From the cell containing the given text, extract its center point as (X, Y) coordinate. 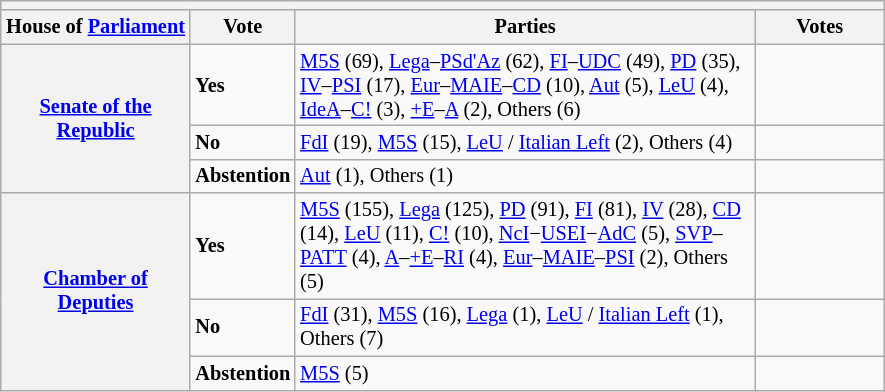
Senate of the Republic (96, 118)
M5S (69), Lega–PSd'Az (62), FI–UDC (49), PD (35), IV–PSI (17), Eur–MAIE–CD (10), Aut (5), LeU (4), IdeA–C! (3), +E–A (2), Others (6) (525, 85)
Chamber of Deputies (96, 292)
FdI (31), M5S (16), Lega (1), LeU / Italian Left (1), Others (7) (525, 327)
House of Parliament (96, 27)
Vote (242, 27)
FdI (19), M5S (15), LeU / Italian Left (2), Others (4) (525, 142)
Parties (525, 27)
Aut (1), Others (1) (525, 176)
M5S (5) (525, 373)
Votes (820, 27)
